Find where the given text appears and provide that cell's center as (x, y) coordinate. 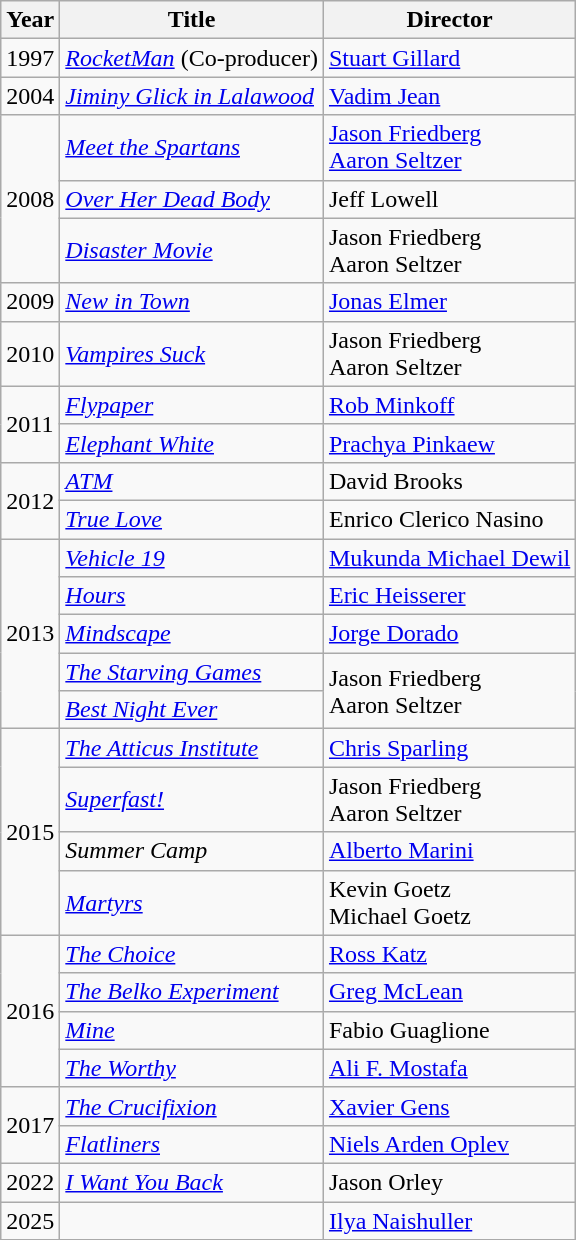
David Brooks (449, 481)
2010 (30, 354)
The Belko Experiment (192, 992)
Fabio Guaglione (449, 1030)
Eric Heisserer (449, 596)
2015 (30, 832)
The Crucifixion (192, 1106)
Mindscape (192, 634)
2022 (30, 1182)
2016 (30, 1011)
Mine (192, 1030)
Vampires Suck (192, 354)
Director (449, 20)
2013 (30, 633)
Elephant White (192, 443)
New in Town (192, 302)
2025 (30, 1221)
Ilya Naishuller (449, 1221)
Ali F. Mostafa (449, 1068)
Jason Orley (449, 1182)
Meet the Spartans (192, 148)
The Worthy (192, 1068)
Title (192, 20)
Jorge Dorado (449, 634)
Martyrs (192, 902)
Greg McLean (449, 992)
Vehicle 19 (192, 557)
The Atticus Institute (192, 748)
Enrico Clerico Nasino (449, 519)
Ross Katz (449, 954)
2012 (30, 500)
Prachya Pinkaew (449, 443)
Jeff Lowell (449, 199)
Flatliners (192, 1144)
RocketMan (Co-producer) (192, 58)
Alberto Marini (449, 851)
True Love (192, 519)
Over Her Dead Body (192, 199)
Niels Arden Oplev (449, 1144)
2017 (30, 1125)
Stuart Gillard (449, 58)
2011 (30, 424)
Rob Minkoff (449, 405)
Hours (192, 596)
The Choice (192, 954)
Chris Sparling (449, 748)
Jonas Elmer (449, 302)
Flypaper (192, 405)
Jiminy Glick in Lalawood (192, 96)
2009 (30, 302)
I Want You Back (192, 1182)
ATM (192, 481)
Summer Camp (192, 851)
1997 (30, 58)
Mukunda Michael Dewil (449, 557)
The Starving Games (192, 672)
Best Night Ever (192, 710)
2008 (30, 199)
Xavier Gens (449, 1106)
Kevin GoetzMichael Goetz (449, 902)
Vadim Jean (449, 96)
Year (30, 20)
2004 (30, 96)
Disaster Movie (192, 250)
Superfast! (192, 800)
